Return [x, y] of the center of cell containing provided text 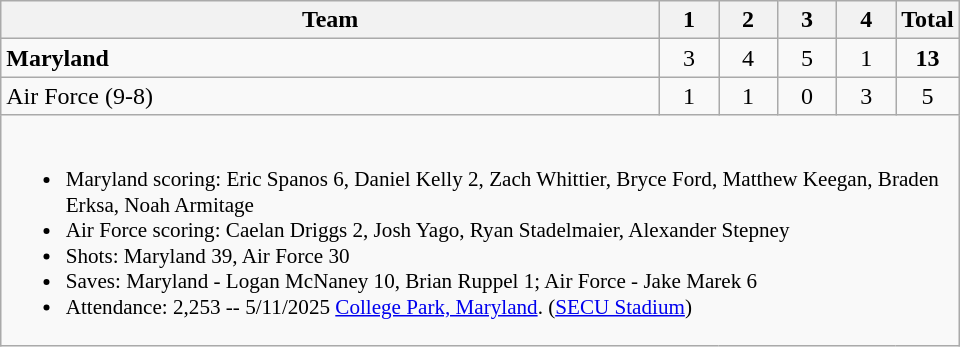
Total [928, 20]
0 [808, 96]
2 [748, 20]
13 [928, 58]
Team [330, 20]
Maryland [330, 58]
Air Force (9-8) [330, 96]
